Output the [x, y] coordinate of the center of the cell containing the given text.  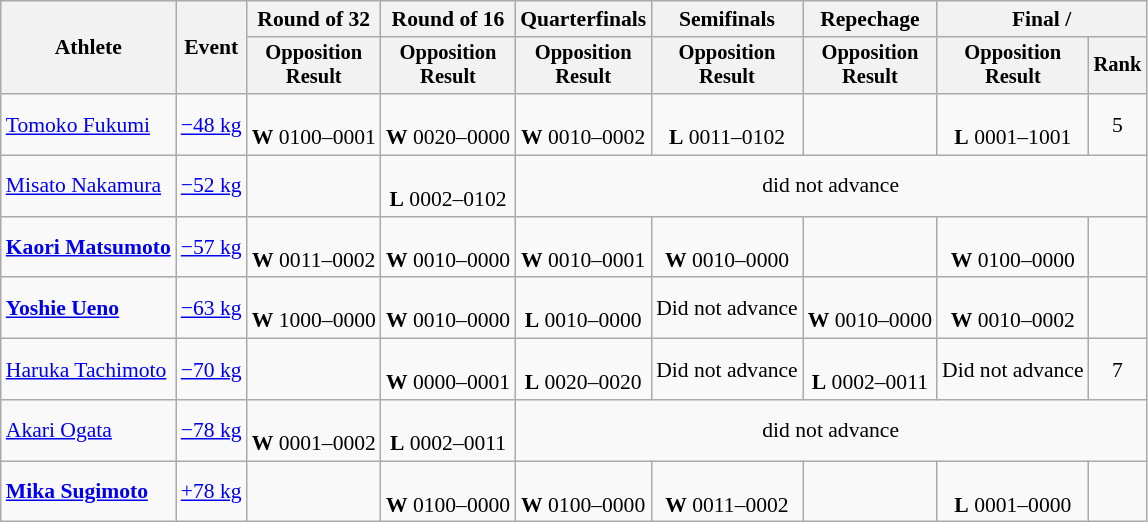
−78 kg [212, 430]
L 0020–0020 [583, 370]
5 [1118, 124]
Misato Nakamura [88, 186]
L 0010–0000 [583, 308]
L 0001–1001 [1013, 124]
−57 kg [212, 248]
W 1000–0000 [314, 308]
Event [212, 48]
W 0010–0001 [583, 248]
L 0001–0000 [1013, 492]
Yoshie Ueno [88, 308]
Repechage [870, 19]
W 0100–0001 [314, 124]
Round of 32 [314, 19]
Round of 16 [448, 19]
−63 kg [212, 308]
−52 kg [212, 186]
Semifinals [727, 19]
Mika Sugimoto [88, 492]
W 0000–0001 [448, 370]
+78 kg [212, 492]
W 0020–0000 [448, 124]
L 0011–0102 [727, 124]
−70 kg [212, 370]
Rank [1118, 66]
Haruka Tachimoto [88, 370]
W 0001–0002 [314, 430]
Kaori Matsumoto [88, 248]
Final / [1042, 19]
L 0002–0102 [448, 186]
Quarterfinals [583, 19]
−48 kg [212, 124]
Tomoko Fukumi [88, 124]
Akari Ogata [88, 430]
Athlete [88, 48]
7 [1118, 370]
